Return the (X, Y) coordinate for the center point of the cell that contains the specified text.  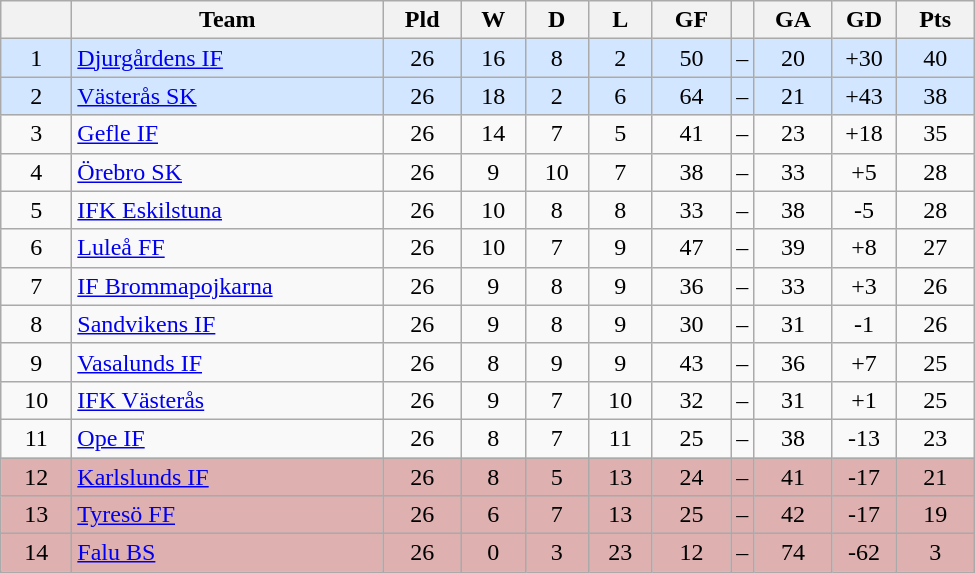
16 (493, 58)
GA (794, 20)
Örebro SK (228, 172)
18 (493, 96)
+1 (864, 400)
40 (936, 58)
Tyresö FF (228, 515)
Karlslunds IF (228, 477)
Pld (422, 20)
Sandvikens IF (228, 324)
50 (692, 58)
-1 (864, 324)
4 (36, 172)
19 (936, 515)
39 (794, 248)
+3 (864, 286)
+43 (864, 96)
-5 (864, 210)
+8 (864, 248)
20 (794, 58)
Luleå FF (228, 248)
IFK Eskilstuna (228, 210)
42 (794, 515)
IF Brommapojkarna (228, 286)
L (621, 20)
GD (864, 20)
27 (936, 248)
Ope IF (228, 438)
Djurgårdens IF (228, 58)
D (557, 20)
+30 (864, 58)
+5 (864, 172)
24 (692, 477)
-62 (864, 553)
32 (692, 400)
30 (692, 324)
47 (692, 248)
64 (692, 96)
Pts (936, 20)
W (493, 20)
+18 (864, 134)
1 (36, 58)
Västerås SK (228, 96)
35 (936, 134)
IFK Västerås (228, 400)
-13 (864, 438)
74 (794, 553)
+7 (864, 362)
43 (692, 362)
Team (228, 20)
Gefle IF (228, 134)
GF (692, 20)
Falu BS (228, 553)
Vasalunds IF (228, 362)
0 (493, 553)
